Capture the cell that displays the provided text and extract its (x, y) central coordinate. 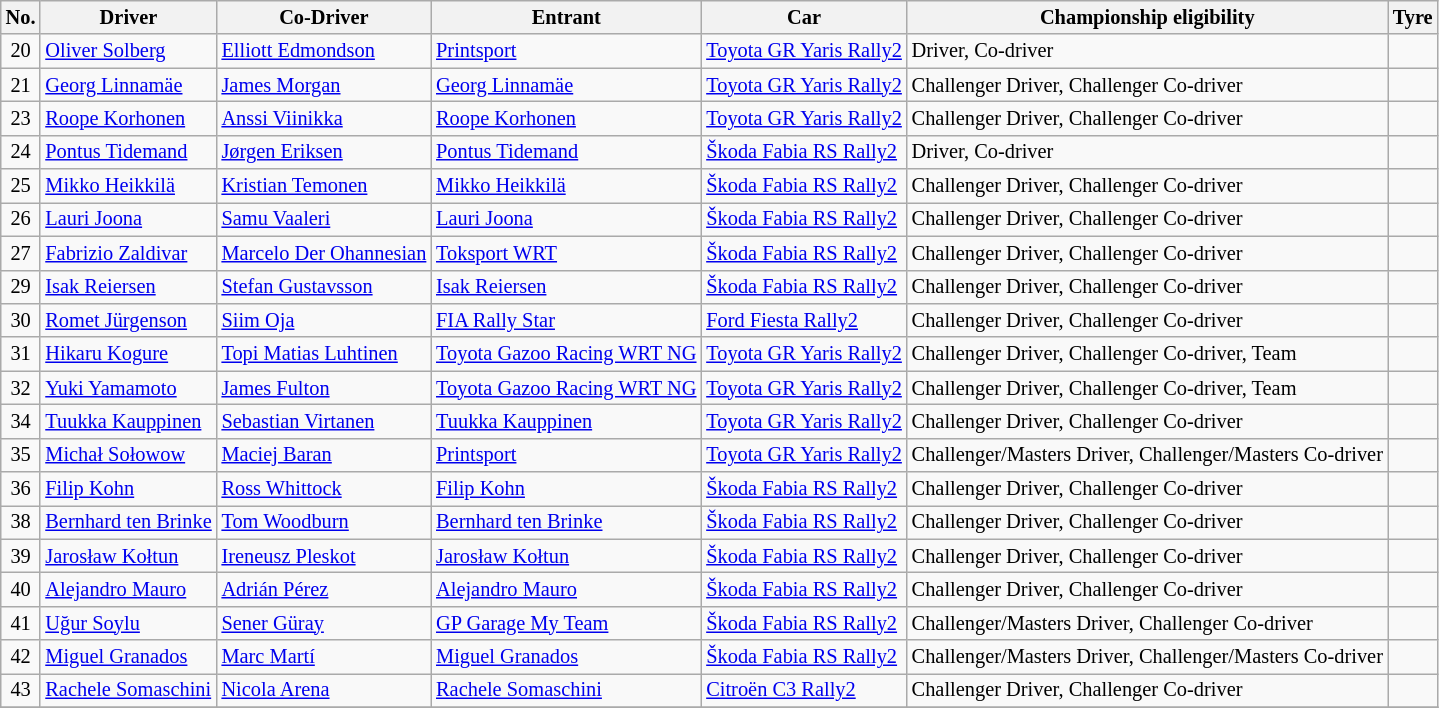
Tyre (1413, 17)
No. (21, 17)
Marc Martí (324, 657)
41 (21, 623)
Topi Matias Luhtinen (324, 354)
25 (21, 186)
Championship eligibility (1148, 17)
Uğur Soylu (128, 623)
Adrián Pérez (324, 589)
James Morgan (324, 85)
Anssi Viinikka (324, 118)
Toksport WRT (566, 253)
Jørgen Eriksen (324, 152)
FIA Rally Star (566, 320)
Tom Woodburn (324, 522)
Car (804, 17)
Stefan Gustavsson (324, 287)
Yuki Yamamoto (128, 388)
Siim Oja (324, 320)
Sebastian Virtanen (324, 421)
34 (21, 421)
Kristian Temonen (324, 186)
Oliver Solberg (128, 51)
38 (21, 522)
26 (21, 219)
36 (21, 489)
35 (21, 455)
32 (21, 388)
Citroën C3 Rally2 (804, 690)
39 (21, 556)
Entrant (566, 17)
Driver (128, 17)
Samu Vaaleri (324, 219)
Romet Jürgenson (128, 320)
Sener Güray (324, 623)
Hikaru Kogure (128, 354)
30 (21, 320)
20 (21, 51)
Ford Fiesta Rally2 (804, 320)
Challenger/Masters Driver, Challenger Co-driver (1148, 623)
Michał Sołowow (128, 455)
27 (21, 253)
Nicola Arena (324, 690)
Maciej Baran (324, 455)
Ireneusz Pleskot (324, 556)
Co-Driver (324, 17)
23 (21, 118)
Ross Whittock (324, 489)
40 (21, 589)
21 (21, 85)
GP Garage My Team (566, 623)
Fabrizio Zaldivar (128, 253)
42 (21, 657)
Marcelo Der Ohannesian (324, 253)
43 (21, 690)
Elliott Edmondson (324, 51)
24 (21, 152)
29 (21, 287)
James Fulton (324, 388)
31 (21, 354)
